From the cell containing the given text, extract its center point as [X, Y] coordinate. 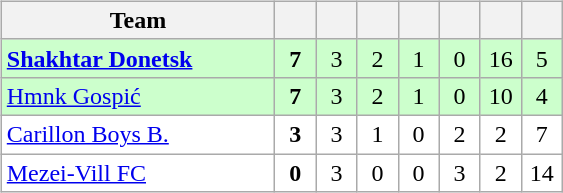
10 [500, 96]
Team [138, 20]
4 [542, 96]
Mezei-Vill FC [138, 173]
16 [500, 58]
14 [542, 173]
Carillon Boys B. [138, 134]
5 [542, 58]
Shakhtar Donetsk [138, 58]
Hmnk Gospić [138, 96]
